Extract the (X, Y) coordinate from the center of the cell holding the provided text.  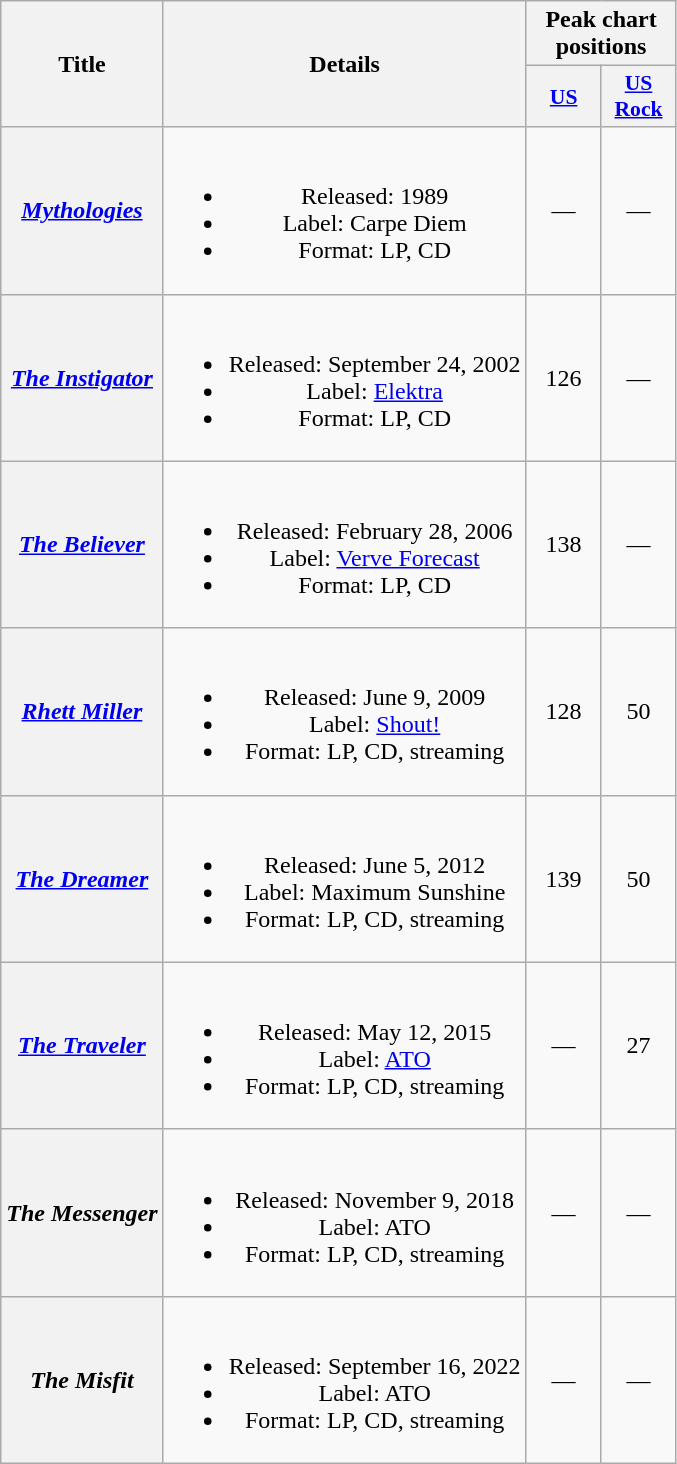
27 (638, 1046)
Released: 1989Label: Carpe DiemFormat: LP, CD (344, 210)
Released: September 16, 2022Label: ATOFormat: LP, CD, streaming (344, 1380)
Released: June 5, 2012Label: Maximum SunshineFormat: LP, CD, streaming (344, 878)
The Believer (82, 544)
126 (564, 378)
Details (344, 64)
The Dreamer (82, 878)
Released: September 24, 2002Label: ElektraFormat: LP, CD (344, 378)
Released: May 12, 2015Label: ATOFormat: LP, CD, streaming (344, 1046)
138 (564, 544)
US (564, 96)
The Traveler (82, 1046)
USRock (638, 96)
Title (82, 64)
Released: June 9, 2009Label: Shout!Format: LP, CD, streaming (344, 712)
The Misfit (82, 1380)
Released: November 9, 2018Label: ATOFormat: LP, CD, streaming (344, 1212)
The Instigator (82, 378)
Mythologies (82, 210)
Released: February 28, 2006Label: Verve ForecastFormat: LP, CD (344, 544)
Rhett Miller (82, 712)
128 (564, 712)
The Messenger (82, 1212)
139 (564, 878)
Peak chart positions (601, 34)
